For the text-containing cell, return its midpoint in (X, Y) coordinate format. 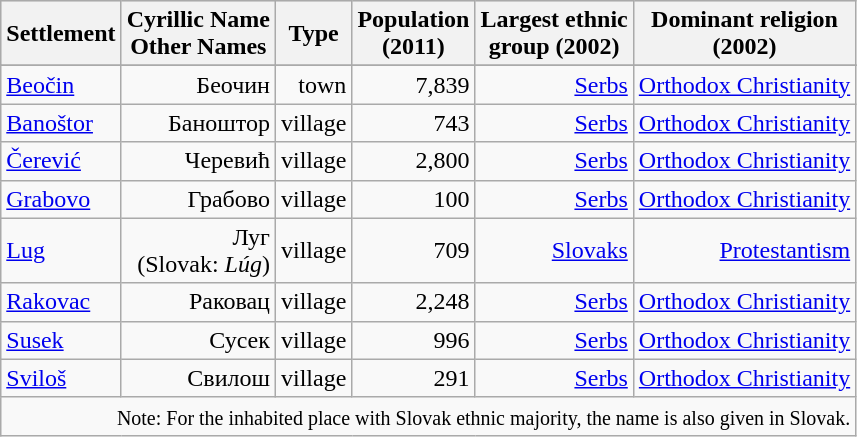
Largest ethnicgroup (2002) (554, 34)
Grabovo (61, 199)
996 (414, 340)
Баноштор (198, 123)
Lug (61, 250)
7,839 (414, 85)
743 (414, 123)
291 (414, 378)
Type (313, 34)
2,800 (414, 161)
Свилош (198, 378)
Settlement (61, 34)
Грабово (198, 199)
Beočin (61, 85)
Sviloš (61, 378)
Banoštor (61, 123)
2,248 (414, 302)
Dominant religion(2002) (744, 34)
Population(2011) (414, 34)
Беочин (198, 85)
Cyrillic NameOther Names (198, 34)
Čerević (61, 161)
Susek (61, 340)
Раковац (198, 302)
town (313, 85)
Protestantism (744, 250)
Slovaks (554, 250)
Note: For the inhabited place with Slovak ethnic majority, the name is also given in Slovak. (428, 416)
Луг(Slovak: Lúg) (198, 250)
709 (414, 250)
100 (414, 199)
Сусек (198, 340)
Rakovac (61, 302)
Черевић (198, 161)
